Identify which cell holds the provided text, then report its [X, Y] central coordinate. 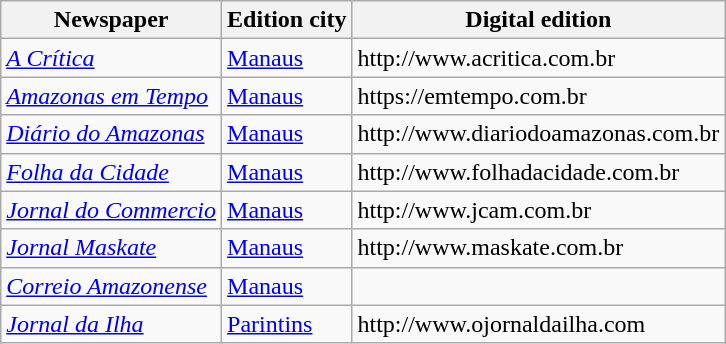
Correio Amazonense [112, 286]
http://www.acritica.com.br [538, 58]
http://www.jcam.com.br [538, 210]
http://www.folhadacidade.com.br [538, 172]
http://www.diariodoamazonas.com.br [538, 134]
Diário do Amazonas [112, 134]
Newspaper [112, 20]
Parintins [287, 324]
Jornal da Ilha [112, 324]
Folha da Cidade [112, 172]
Jornal Maskate [112, 248]
Digital edition [538, 20]
Amazonas em Tempo [112, 96]
https://emtempo.com.br [538, 96]
http://www.maskate.com.br [538, 248]
Jornal do Commercio [112, 210]
A Crítica [112, 58]
http://www.ojornaldailha.com [538, 324]
Edition city [287, 20]
